Determine the (X, Y) coordinate at the center of the cell enclosing the given text.  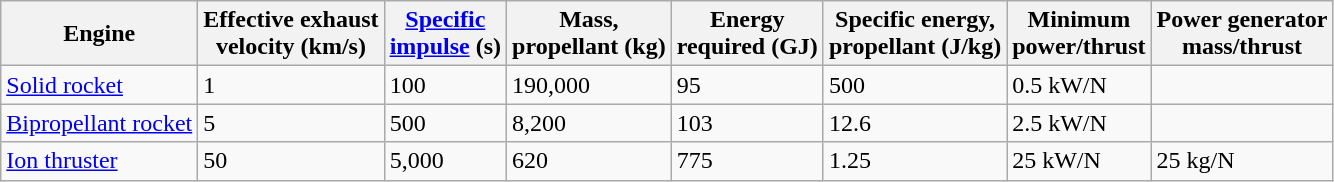
95 (747, 85)
103 (747, 123)
5,000 (445, 161)
Bipropellant rocket (100, 123)
Specific energy, propellant (J/kg) (914, 34)
5 (291, 123)
100 (445, 85)
2.5 kW/N (1079, 123)
1 (291, 85)
0.5 kW/N (1079, 85)
25 kg/N (1242, 161)
Power generator mass/thrust (1242, 34)
Energy required (GJ) (747, 34)
190,000 (590, 85)
775 (747, 161)
620 (590, 161)
Solid rocket (100, 85)
1.25 (914, 161)
Specific impulse (s) (445, 34)
Minimum power/thrust (1079, 34)
8,200 (590, 123)
12.6 (914, 123)
25 kW/N (1079, 161)
Mass, propellant (kg) (590, 34)
Ion thruster (100, 161)
Effective exhaust velocity (km/s) (291, 34)
50 (291, 161)
Engine (100, 34)
